Detect which cell encompasses the target text, then output its (X, Y) center coordinate. 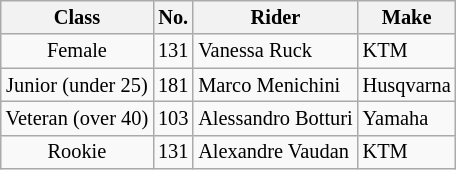
Marco Menichini (275, 85)
Husqvarna (407, 85)
103 (173, 118)
Rookie (77, 152)
181 (173, 85)
Make (407, 17)
Alexandre Vaudan (275, 152)
Vanessa Ruck (275, 51)
Yamaha (407, 118)
Female (77, 51)
No. (173, 17)
Rider (275, 17)
Veteran (over 40) (77, 118)
Alessandro Botturi (275, 118)
Class (77, 17)
Junior (under 25) (77, 85)
